Locate the cell with the specified text and output its (X, Y) center coordinate. 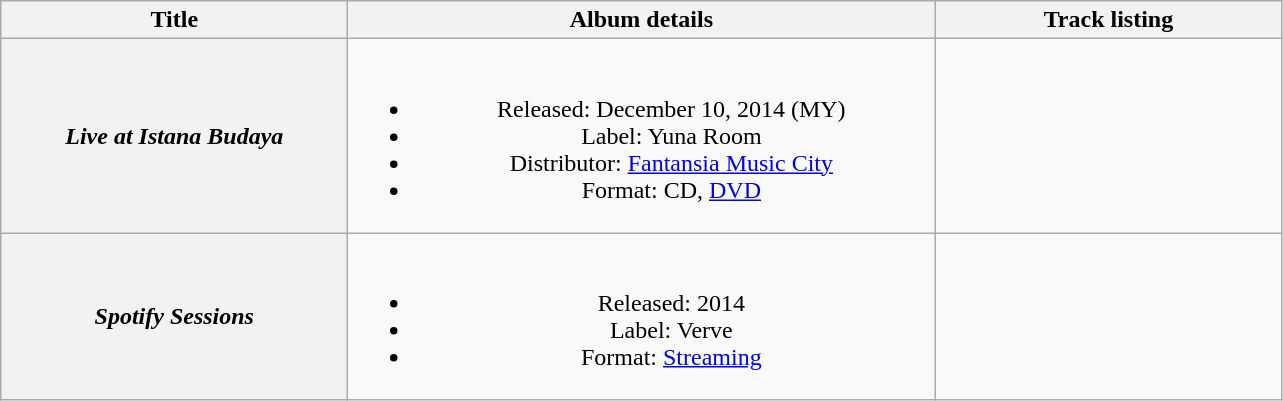
Spotify Sessions (174, 316)
Album details (642, 20)
Track listing (1108, 20)
Released: December 10, 2014 (MY)Label: Yuna RoomDistributor: Fantansia Music CityFormat: CD, DVD (642, 136)
Live at Istana Budaya (174, 136)
Released: 2014Label: VerveFormat: Streaming (642, 316)
Title (174, 20)
